Extract the (X, Y) coordinate from the center of the cell holding the provided text.  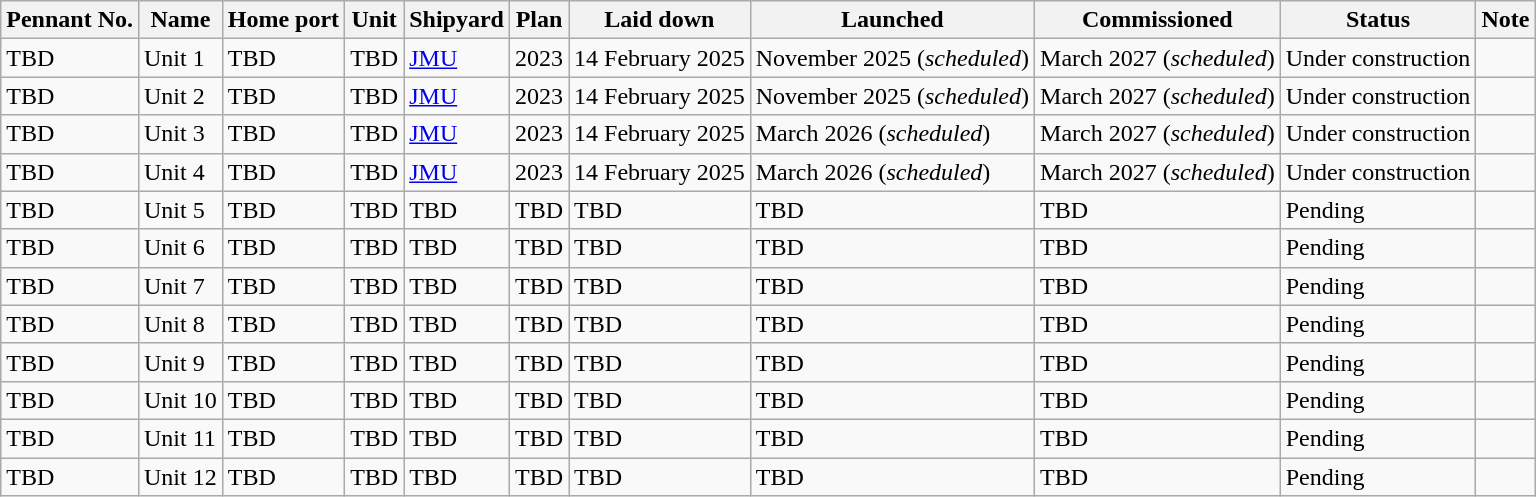
Pennant No. (70, 20)
Launched (892, 20)
Unit (374, 20)
Home port (283, 20)
Unit 2 (180, 96)
Commissioned (1158, 20)
Unit 11 (180, 438)
Unit 7 (180, 286)
Unit 9 (180, 362)
Laid down (659, 20)
Unit 1 (180, 58)
Unit 10 (180, 400)
Note (1506, 20)
Status (1378, 20)
Shipyard (457, 20)
Unit 8 (180, 324)
Unit 4 (180, 172)
Name (180, 20)
Unit 3 (180, 134)
Unit 12 (180, 477)
Plan (538, 20)
Unit 6 (180, 248)
Unit 5 (180, 210)
